From the cell containing the given text, extract its center point as [X, Y] coordinate. 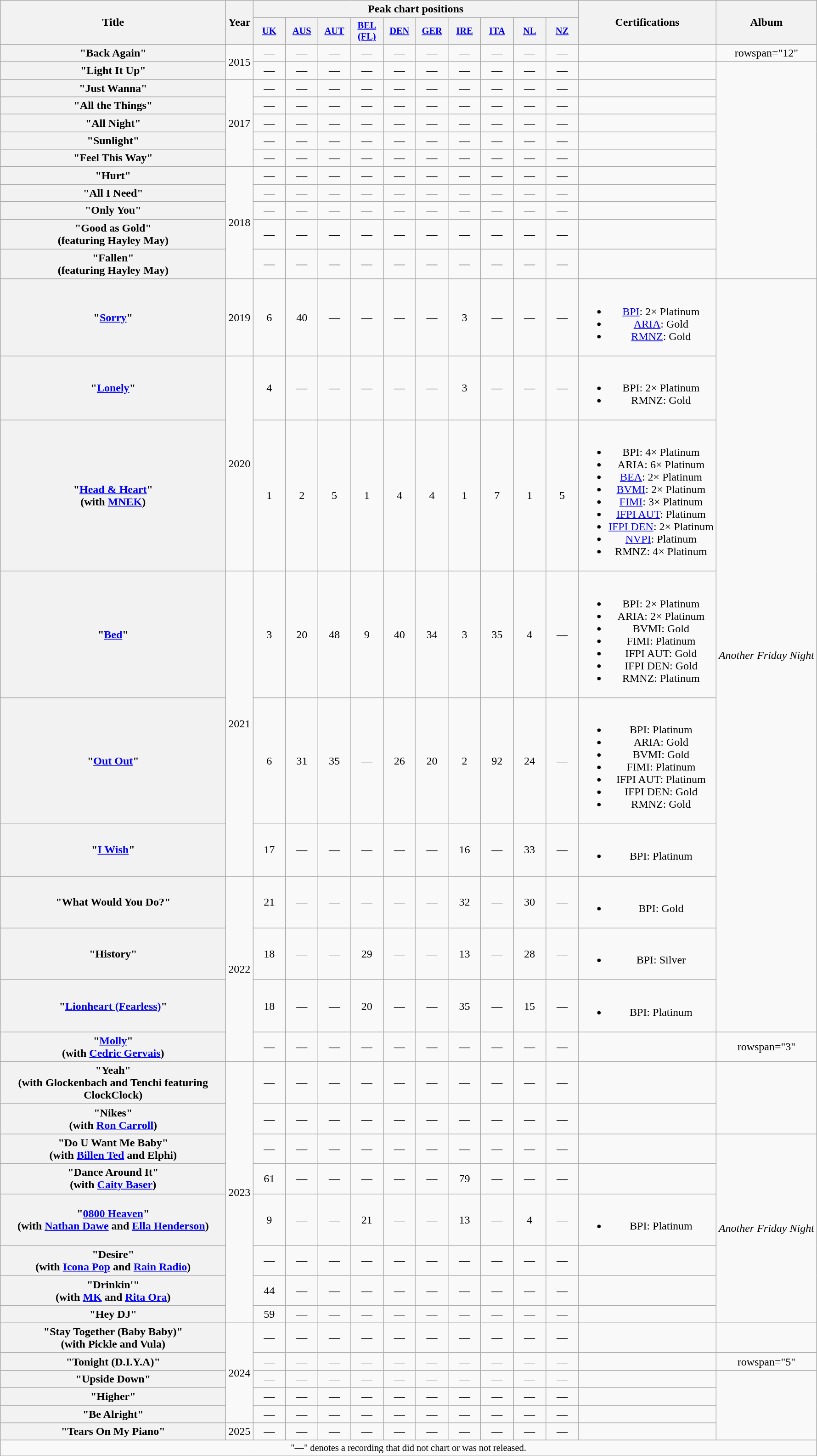
30 [530, 902]
"Fallen"(featuring Hayley May) [113, 264]
79 [465, 1179]
Certifications [647, 23]
44 [269, 1290]
"Out Out" [113, 761]
BPI: PlatinumARIA: GoldBVMI: GoldFIMI: PlatinumIFPI AUT: PlatinumIFPI DEN: GoldRMNZ: Gold [647, 761]
"0800 Heaven"(with Nathan Dawe and Ella Henderson) [113, 1219]
24 [530, 761]
2017 [240, 123]
NL [530, 31]
rowspan="5" [766, 1361]
AUS [302, 31]
"Stay Together (Baby Baby)"(with Pickle and Vula) [113, 1338]
2025 [240, 1432]
2024 [240, 1373]
31 [302, 761]
"Tonight (D.I.Y.A)" [113, 1361]
34 [432, 634]
Title [113, 23]
"Yeah"(with Glockenbach and Tenchi featuring ClockClock) [113, 1083]
32 [465, 902]
2020 [240, 463]
48 [334, 634]
Album [766, 23]
2018 [240, 223]
59 [269, 1314]
"Light It Up" [113, 71]
2023 [240, 1192]
16 [465, 850]
"Head & Heart"(with MNEK) [113, 495]
NZ [562, 31]
2022 [240, 969]
"Molly" (with Cedric Gervais) [113, 1047]
"Sorry" [113, 317]
rowspan="12" [766, 53]
"Desire"(with Icona Pop and Rain Radio) [113, 1261]
"Hey DJ" [113, 1314]
Year [240, 23]
BPI: 2× PlatinumARIA: GoldRMNZ: Gold [647, 317]
"Dance Around It"(with Caity Baser) [113, 1179]
"Back Again" [113, 53]
2021 [240, 723]
33 [530, 850]
"Hurt" [113, 176]
GER [432, 31]
92 [497, 761]
"Do U Want Me Baby"(with Billen Ted and Elphi) [113, 1149]
"Bed" [113, 634]
2015 [240, 62]
ITA [497, 31]
rowspan="3" [766, 1047]
BPI: Gold [647, 902]
"History" [113, 954]
"Good as Gold"(featuring Hayley May) [113, 234]
"What Would You Do?" [113, 902]
"Drinkin'"(with MK and Rita Ora) [113, 1290]
"Only You" [113, 210]
BPI: Silver [647, 954]
"Feel This Way" [113, 158]
"Lonely" [113, 388]
BEL (FL) [366, 31]
61 [269, 1179]
"Upside Down" [113, 1379]
"I Wish" [113, 850]
"Higher" [113, 1397]
UK [269, 31]
BPI: 2× PlatinumARIA: 2× PlatinumBVMI: GoldFIMI: PlatinumIFPI AUT: GoldIFPI DEN: GoldRMNZ: Platinum [647, 634]
"All Night" [113, 123]
"All I Need" [113, 193]
"Sunlight" [113, 141]
29 [366, 954]
DEN [400, 31]
26 [400, 761]
"All the Things" [113, 106]
"—" denotes a recording that did not chart or was not released. [409, 1448]
17 [269, 850]
"Just Wanna" [113, 88]
2019 [240, 317]
28 [530, 954]
Peak chart positions [416, 9]
BPI: 2× PlatinumRMNZ: Gold [647, 388]
15 [530, 1006]
"Nikes"(with Ron Carroll) [113, 1119]
IRE [465, 31]
"Tears On My Piano" [113, 1432]
"Lionheart (Fearless)" [113, 1006]
7 [497, 495]
"Be Alright" [113, 1414]
AUT [334, 31]
